Pinpoint the cell where the given text exists, returning its [x, y] midpoint coordinate. 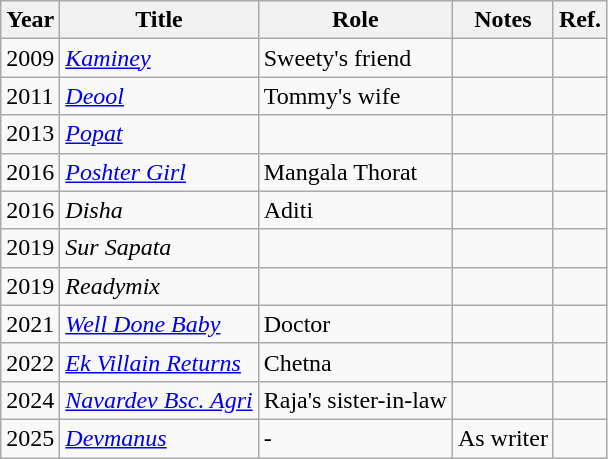
Tommy's wife [355, 96]
Title [159, 20]
2022 [30, 362]
Sweety's friend [355, 58]
As writer [502, 438]
Sur Sapata [159, 248]
Navardev Bsc. Agri [159, 400]
2025 [30, 438]
Doctor [355, 324]
Deool [159, 96]
Raja's sister-in-law [355, 400]
Disha [159, 210]
Ref. [580, 20]
Well Done Baby [159, 324]
Devmanus [159, 438]
2011 [30, 96]
Mangala Thorat [355, 172]
2021 [30, 324]
Readymix [159, 286]
Notes [502, 20]
Aditi [355, 210]
Year [30, 20]
Role [355, 20]
Poshter Girl [159, 172]
Popat [159, 134]
Ek Villain Returns [159, 362]
2009 [30, 58]
- [355, 438]
Chetna [355, 362]
2024 [30, 400]
2013 [30, 134]
Kaminey [159, 58]
